Extract the [x, y] coordinate from the center of the cell holding the provided text.  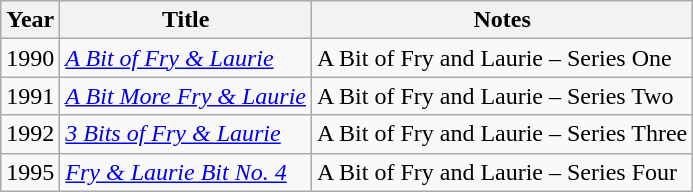
Notes [502, 20]
3 Bits of Fry & Laurie [186, 134]
Fry & Laurie Bit No. 4 [186, 172]
1990 [30, 58]
1991 [30, 96]
A Bit More Fry & Laurie [186, 96]
A Bit of Fry and Laurie – Series Three [502, 134]
Title [186, 20]
Year [30, 20]
A Bit of Fry & Laurie [186, 58]
A Bit of Fry and Laurie – Series One [502, 58]
A Bit of Fry and Laurie – Series Four [502, 172]
A Bit of Fry and Laurie – Series Two [502, 96]
1992 [30, 134]
1995 [30, 172]
